For the text-containing cell, return its midpoint in (X, Y) coordinate format. 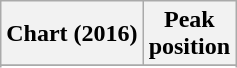
Peak position (189, 34)
Chart (2016) (72, 34)
